Find where the given text appears and provide that cell's center as [x, y] coordinate. 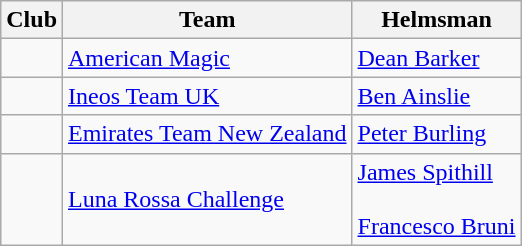
Ineos Team UK [208, 96]
Peter Burling [436, 134]
Emirates Team New Zealand [208, 134]
James Spithill Francesco Bruni [436, 199]
Team [208, 20]
Dean Barker [436, 58]
Club [32, 20]
Ben Ainslie [436, 96]
Helmsman [436, 20]
Luna Rossa Challenge [208, 199]
American Magic [208, 58]
